Capture the cell that displays the provided text and extract its (X, Y) central coordinate. 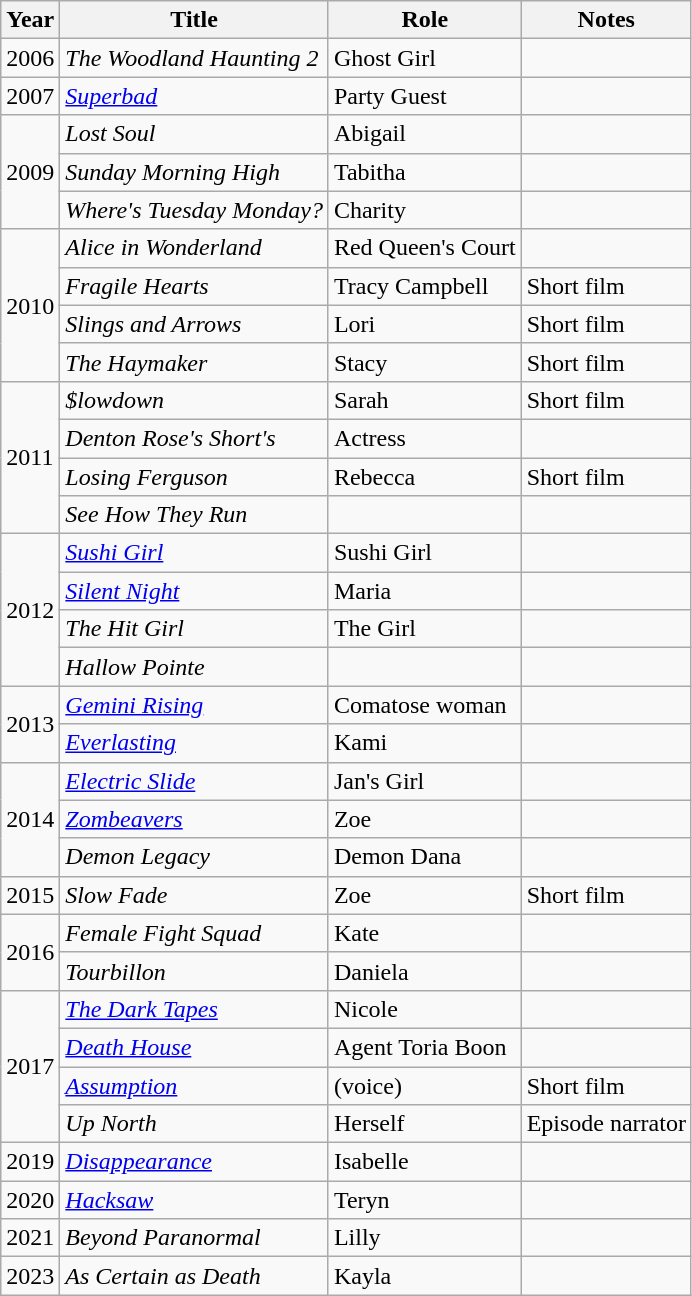
The Dark Tapes (194, 1009)
Disappearance (194, 1162)
Episode narrator (606, 1124)
Teryn (424, 1200)
2007 (30, 96)
2015 (30, 895)
Where's Tuesday Monday? (194, 210)
Sarah (424, 400)
Kami (424, 743)
Lilly (424, 1238)
Slings and Arrows (194, 324)
2014 (30, 819)
Title (194, 20)
See How They Run (194, 515)
Silent Night (194, 591)
Stacy (424, 362)
Nicole (424, 1009)
Beyond Paranormal (194, 1238)
Rebecca (424, 477)
Lost Soul (194, 134)
Kate (424, 933)
Female Fight Squad (194, 933)
Abigail (424, 134)
Slow Fade (194, 895)
2023 (30, 1276)
The Woodland Haunting 2 (194, 58)
The Hit Girl (194, 629)
As Certain as Death (194, 1276)
Red Queen's Court (424, 248)
Death House (194, 1047)
Lori (424, 324)
Hallow Pointe (194, 667)
Everlasting (194, 743)
2021 (30, 1238)
Sunday Morning High (194, 172)
Alice in Wonderland (194, 248)
Fragile Hearts (194, 286)
Tourbillon (194, 971)
2011 (30, 457)
Agent Toria Boon (424, 1047)
2016 (30, 952)
Up North (194, 1124)
Demon Legacy (194, 857)
2017 (30, 1066)
2020 (30, 1200)
Notes (606, 20)
2009 (30, 172)
$lowdown (194, 400)
Losing Ferguson (194, 477)
Herself (424, 1124)
Actress (424, 438)
Role (424, 20)
Gemini Rising (194, 705)
2012 (30, 610)
2006 (30, 58)
Tracy Campbell (424, 286)
Maria (424, 591)
Kayla (424, 1276)
Zombeavers (194, 819)
Tabitha (424, 172)
Ghost Girl (424, 58)
Assumption (194, 1085)
Comatose woman (424, 705)
Superbad (194, 96)
Electric Slide (194, 781)
Demon Dana (424, 857)
Denton Rose's Short's (194, 438)
(voice) (424, 1085)
2010 (30, 305)
2019 (30, 1162)
Charity (424, 210)
The Girl (424, 629)
2013 (30, 724)
Isabelle (424, 1162)
Hacksaw (194, 1200)
Jan's Girl (424, 781)
Year (30, 20)
Party Guest (424, 96)
Daniela (424, 971)
The Haymaker (194, 362)
